Extract the (X, Y) coordinate from the center of the cell holding the provided text.  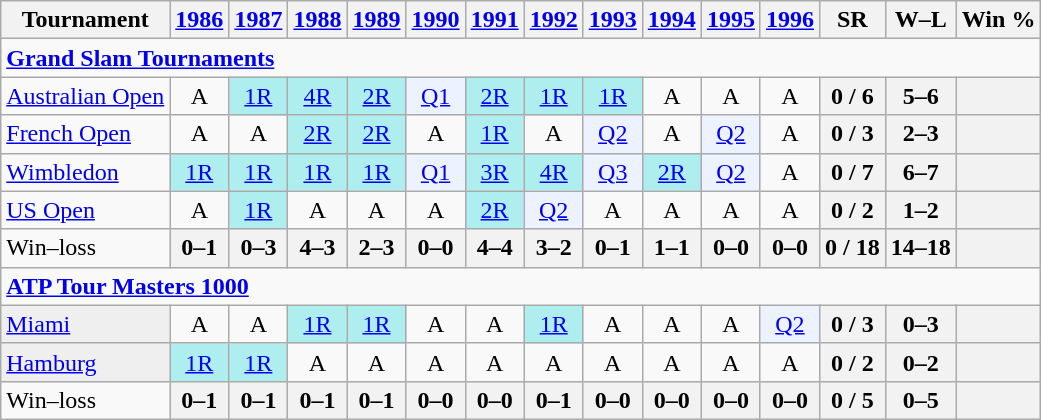
3R (494, 172)
1995 (730, 20)
1–2 (920, 210)
0–5 (920, 400)
W–L (920, 20)
1996 (790, 20)
4–3 (318, 248)
Hamburg (86, 362)
Wimbledon (86, 172)
ATP Tour Masters 1000 (521, 286)
1990 (436, 20)
0 / 6 (852, 96)
Tournament (86, 20)
1–1 (672, 248)
5–6 (920, 96)
Miami (86, 324)
4–4 (494, 248)
1986 (200, 20)
1989 (376, 20)
14–18 (920, 248)
1987 (258, 20)
Grand Slam Tournaments (521, 58)
0 / 18 (852, 248)
1991 (494, 20)
Win % (998, 20)
1988 (318, 20)
1994 (672, 20)
Q3 (612, 172)
French Open (86, 134)
1992 (554, 20)
SR (852, 20)
0 / 5 (852, 400)
1993 (612, 20)
US Open (86, 210)
0 / 7 (852, 172)
6–7 (920, 172)
0–2 (920, 362)
3–2 (554, 248)
Australian Open (86, 96)
